From the cell containing the given text, extract its center point as (X, Y) coordinate. 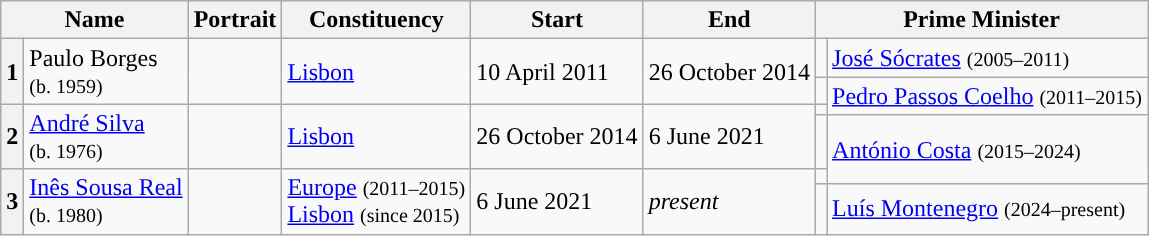
Start (557, 20)
José Sócrates (2005–2011) (988, 58)
present (729, 202)
Prime Minister (981, 20)
Name (94, 20)
1 (12, 72)
Portrait (235, 20)
End (729, 20)
Pedro Passos Coelho (2011–2015) (988, 96)
Inês Sousa Real(b. 1980) (106, 202)
10 April 2011 (557, 72)
António Costa (2015–2024) (988, 150)
3 (12, 202)
Luís Montenegro (2024–present) (988, 209)
Europe (2011–2015)Lisbon (since 2015) (376, 202)
André Silva(b. 1976) (106, 136)
2 (12, 136)
Constituency (376, 20)
Paulo Borges(b. 1959) (106, 72)
